For the text-containing cell, return its midpoint in [X, Y] coordinate format. 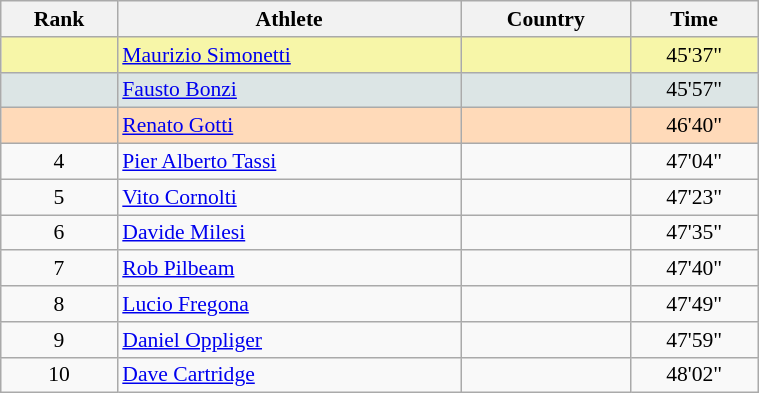
Vito Cornolti [289, 197]
Rank [60, 19]
Lucio Fregona [289, 304]
Davide Milesi [289, 233]
48'02" [694, 375]
Country [546, 19]
45'37" [694, 55]
4 [60, 162]
Fausto Bonzi [289, 90]
Rob Pilbeam [289, 269]
9 [60, 340]
47'35" [694, 233]
47'23" [694, 197]
Pier Alberto Tassi [289, 162]
47'49" [694, 304]
46'40" [694, 126]
Athlete [289, 19]
47'40" [694, 269]
Dave Cartridge [289, 375]
7 [60, 269]
47'04" [694, 162]
45'57" [694, 90]
Daniel Oppliger [289, 340]
Maurizio Simonetti [289, 55]
6 [60, 233]
5 [60, 197]
10 [60, 375]
8 [60, 304]
Time [694, 19]
47'59" [694, 340]
Renato Gotti [289, 126]
